Provide the (x, y) coordinate of the cell's center where the given text is located.  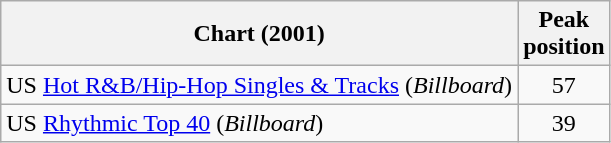
Peakposition (564, 34)
US Rhythmic Top 40 (Billboard) (260, 123)
39 (564, 123)
US Hot R&B/Hip-Hop Singles & Tracks (Billboard) (260, 85)
Chart (2001) (260, 34)
57 (564, 85)
